Search for the cell housing the specified text and yield its [x, y] center coordinate. 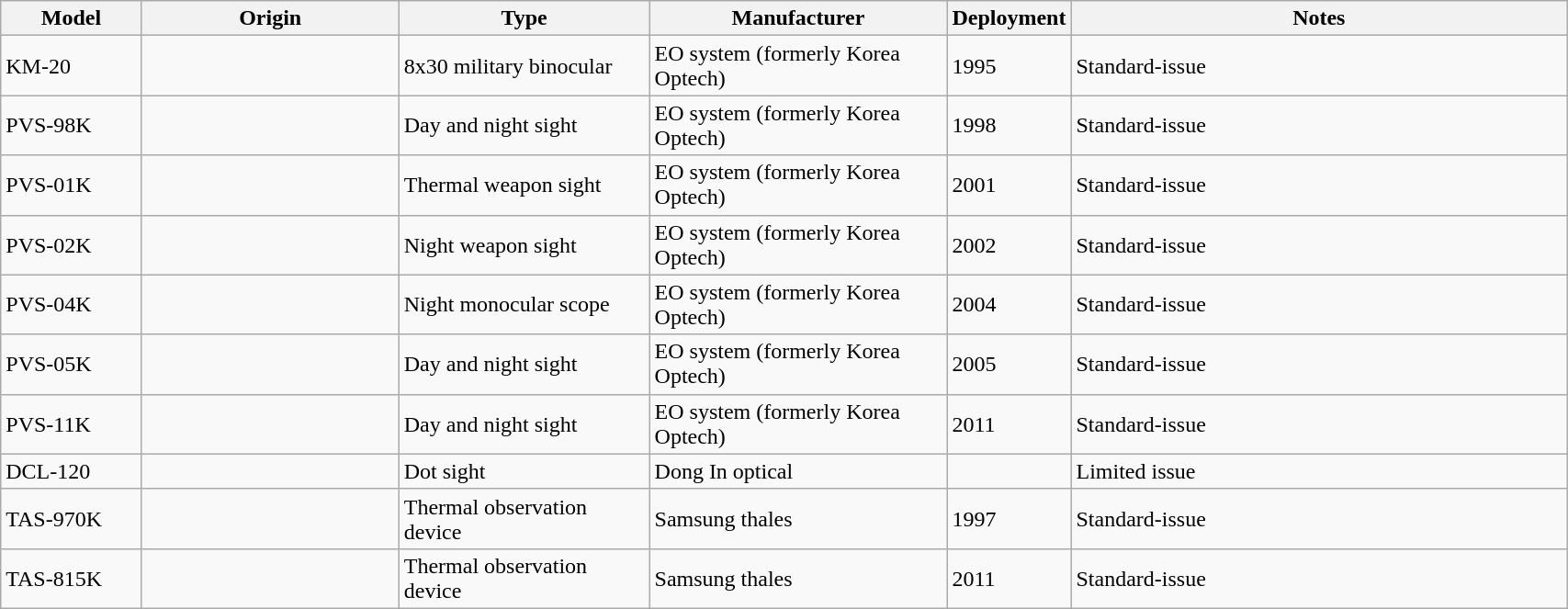
1997 [1009, 518]
1998 [1009, 125]
Dong In optical [798, 471]
TAS-815K [72, 579]
Model [72, 18]
Thermal weapon sight [524, 186]
PVS-05K [72, 364]
2004 [1009, 305]
PVS-02K [72, 244]
DCL-120 [72, 471]
TAS-970K [72, 518]
Notes [1319, 18]
Deployment [1009, 18]
PVS-04K [72, 305]
Origin [270, 18]
PVS-98K [72, 125]
Dot sight [524, 471]
2001 [1009, 186]
1995 [1009, 66]
Limited issue [1319, 471]
KM-20 [72, 66]
Night weapon sight [524, 244]
Type [524, 18]
Manufacturer [798, 18]
PVS-11K [72, 424]
Night monocular scope [524, 305]
8x30 military binocular [524, 66]
2005 [1009, 364]
PVS-01K [72, 186]
2002 [1009, 244]
